Scan for the cell matching the given text and deliver its (X, Y) coordinate at center. 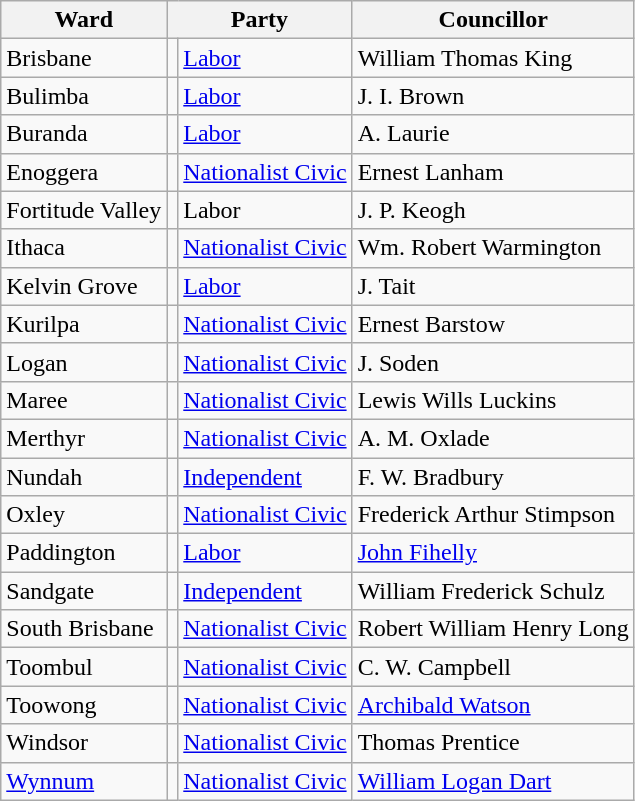
Bulimba (84, 96)
Paddington (84, 553)
A. M. Oxlade (493, 438)
Sandgate (84, 591)
Frederick Arthur Stimpson (493, 515)
John Fihelly (493, 553)
Wm. Robert Warmington (493, 248)
J. Tait (493, 286)
Enoggera (84, 172)
Ward (84, 20)
Councillor (493, 20)
Ernest Lanham (493, 172)
J. I. Brown (493, 96)
J. Soden (493, 362)
C. W. Campbell (493, 667)
Logan (84, 362)
Merthyr (84, 438)
Robert William Henry Long (493, 629)
F. W. Bradbury (493, 477)
Toowong (84, 705)
Kurilpa (84, 324)
William Thomas King (493, 58)
Kelvin Grove (84, 286)
Maree (84, 400)
Lewis Wills Luckins (493, 400)
Ernest Barstow (493, 324)
Archibald Watson (493, 705)
A. Laurie (493, 134)
Party (260, 20)
Windsor (84, 743)
Brisbane (84, 58)
William Frederick Schulz (493, 591)
Thomas Prentice (493, 743)
Oxley (84, 515)
Fortitude Valley (84, 210)
Wynnum (84, 781)
Nundah (84, 477)
William Logan Dart (493, 781)
South Brisbane (84, 629)
Ithaca (84, 248)
Toombul (84, 667)
Buranda (84, 134)
J. P. Keogh (493, 210)
